From the cell containing the given text, extract its center point as [X, Y] coordinate. 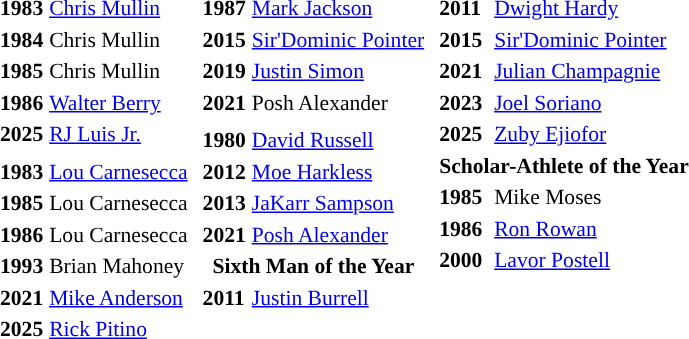
RJ Luis Jr. [118, 134]
Mike Anderson [118, 298]
Walter Berry [118, 102]
Sixth Man of the Year [314, 266]
1980 [224, 140]
Sir'Dominic Pointer [338, 40]
Justin Burrell [338, 298]
Moe Harkless [338, 172]
2013 [224, 203]
2023 [464, 102]
1986 [464, 228]
1985 [464, 197]
2000 [464, 260]
2025 [464, 134]
2011 [224, 298]
David Russell [338, 140]
2019 [224, 71]
Brian Mahoney [118, 266]
JaKarr Sampson [338, 203]
Justin Simon [338, 71]
2012 [224, 172]
